Locate the cell with the specified text and output its [x, y] center coordinate. 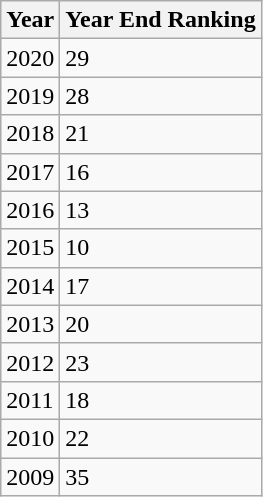
2018 [30, 134]
35 [160, 477]
2010 [30, 438]
Year [30, 20]
2014 [30, 286]
23 [160, 362]
2016 [30, 210]
2012 [30, 362]
17 [160, 286]
20 [160, 324]
16 [160, 172]
2011 [30, 400]
10 [160, 248]
28 [160, 96]
21 [160, 134]
13 [160, 210]
22 [160, 438]
29 [160, 58]
Year End Ranking [160, 20]
2019 [30, 96]
2020 [30, 58]
2017 [30, 172]
18 [160, 400]
2009 [30, 477]
2015 [30, 248]
2013 [30, 324]
